Return (X, Y) of the center of cell containing provided text 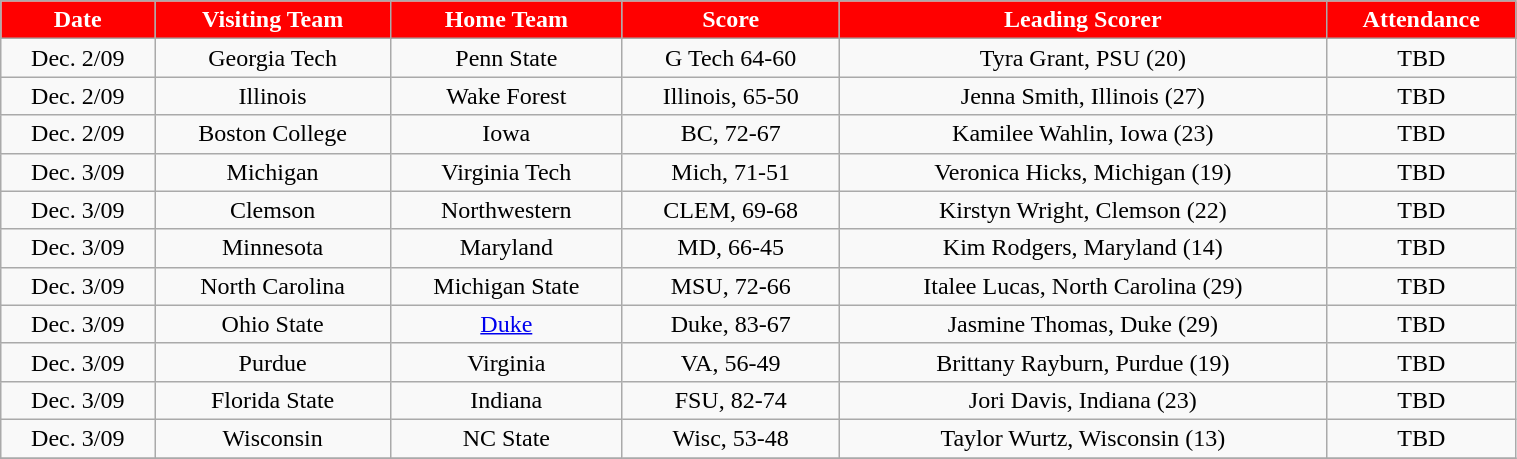
BC, 72-67 (730, 134)
Maryland (506, 248)
Visiting Team (273, 20)
Virginia Tech (506, 172)
Wisconsin (273, 438)
NC State (506, 438)
Jasmine Thomas, Duke (29) (1082, 324)
Florida State (273, 400)
Score (730, 20)
Date (78, 20)
Wake Forest (506, 96)
Ohio State (273, 324)
G Tech 64-60 (730, 58)
MD, 66-45 (730, 248)
Brittany Rayburn, Purdue (19) (1082, 362)
Duke, 83-67 (730, 324)
Leading Scorer (1082, 20)
Purdue (273, 362)
Home Team (506, 20)
Mich, 71-51 (730, 172)
Boston College (273, 134)
Attendance (1422, 20)
FSU, 82-74 (730, 400)
Indiana (506, 400)
Veronica Hicks, Michigan (19) (1082, 172)
VA, 56-49 (730, 362)
Jenna Smith, Illinois (27) (1082, 96)
Italee Lucas, North Carolina (29) (1082, 286)
Northwestern (506, 210)
Iowa (506, 134)
Virginia (506, 362)
Taylor Wurtz, Wisconsin (13) (1082, 438)
Minnesota (273, 248)
Illinois (273, 96)
Jori Davis, Indiana (23) (1082, 400)
Kamilee Wahlin, Iowa (23) (1082, 134)
Michigan (273, 172)
Kim Rodgers, Maryland (14) (1082, 248)
Michigan State (506, 286)
MSU, 72-66 (730, 286)
Penn State (506, 58)
Georgia Tech (273, 58)
Illinois, 65-50 (730, 96)
Kirstyn Wright, Clemson (22) (1082, 210)
Tyra Grant, PSU (20) (1082, 58)
Wisc, 53-48 (730, 438)
Duke (506, 324)
CLEM, 69-68 (730, 210)
Clemson (273, 210)
North Carolina (273, 286)
